Return [x, y] of the center of cell containing provided text 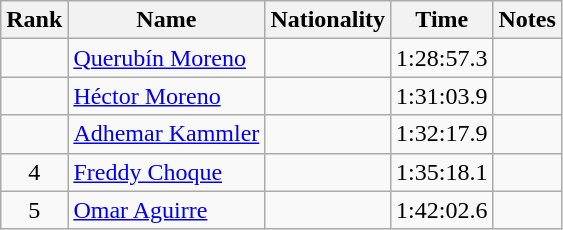
Héctor Moreno [166, 96]
Adhemar Kammler [166, 134]
Omar Aguirre [166, 210]
1:31:03.9 [442, 96]
1:32:17.9 [442, 134]
Nationality [328, 20]
Notes [527, 20]
1:35:18.1 [442, 172]
1:28:57.3 [442, 58]
Rank [34, 20]
Querubín Moreno [166, 58]
4 [34, 172]
5 [34, 210]
1:42:02.6 [442, 210]
Freddy Choque [166, 172]
Name [166, 20]
Time [442, 20]
